Capture the cell that displays the provided text and extract its (x, y) central coordinate. 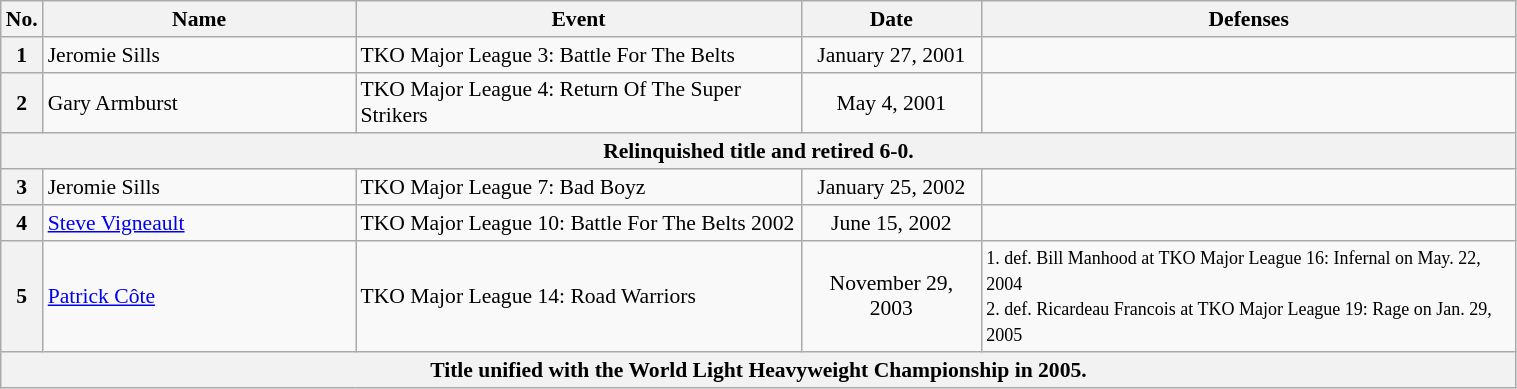
TKO Major League 7: Bad Boyz (579, 187)
Date (891, 19)
January 27, 2001 (891, 55)
Patrick Côte (200, 296)
No. (22, 19)
May 4, 2001 (891, 102)
Defenses (1248, 19)
2 (22, 102)
TKO Major League 4: Return Of The Super Strikers (579, 102)
Event (579, 19)
Name (200, 19)
Gary Armburst (200, 102)
January 25, 2002 (891, 187)
TKO Major League 10: Battle For The Belts 2002 (579, 223)
November 29, 2003 (891, 296)
TKO Major League 14: Road Warriors (579, 296)
TKO Major League 3: Battle For The Belts (579, 55)
1 (22, 55)
Title unified with the World Light Heavyweight Championship in 2005. (758, 371)
1. def. Bill Manhood at TKO Major League 16: Infernal on May. 22, 2004 2. def. Ricardeau Francois at TKO Major League 19: Rage on Jan. 29, 2005 (1248, 296)
4 (22, 223)
3 (22, 187)
June 15, 2002 (891, 223)
Relinquished title and retired 6-0. (758, 152)
Steve Vigneault (200, 223)
5 (22, 296)
